Detect which cell encompasses the target text, then output its [X, Y] center coordinate. 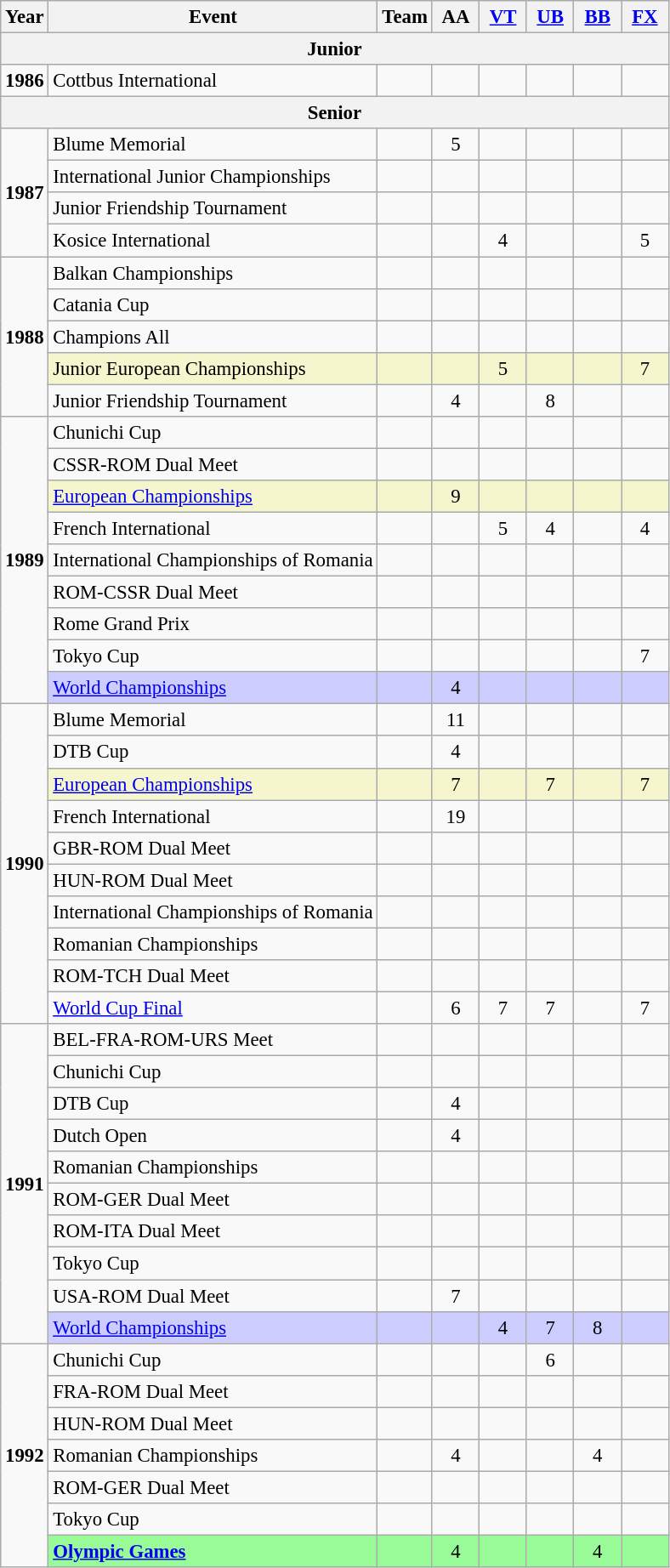
FRA-ROM Dual Meet [213, 1391]
Balkan Championships [213, 273]
Cottbus International [213, 81]
Dutch Open [213, 1136]
19 [456, 816]
AA [456, 17]
Year [25, 17]
GBR-ROM Dual Meet [213, 848]
Kosice International [213, 241]
International Junior Championships [213, 177]
VT [503, 17]
FX [645, 17]
Senior [335, 113]
ROM-CSSR Dual Meet [213, 593]
Rome Grand Prix [213, 624]
1988 [25, 337]
ROM-ITA Dual Meet [213, 1232]
Team [405, 17]
Junior European Championships [213, 368]
1991 [25, 1184]
1987 [25, 192]
BB [598, 17]
1989 [25, 560]
1986 [25, 81]
Event [213, 17]
1992 [25, 1456]
USA-ROM Dual Meet [213, 1296]
Catania Cup [213, 304]
Junior [335, 49]
ROM-TCH Dual Meet [213, 976]
1990 [25, 864]
BEL-FRA-ROM-URS Meet [213, 1040]
11 [456, 720]
UB [550, 17]
Olympic Games [213, 1551]
Champions All [213, 337]
World Cup Final [213, 1008]
9 [456, 497]
CSSR-ROM Dual Meet [213, 464]
